Locate the cell with the specified text and output its [x, y] center coordinate. 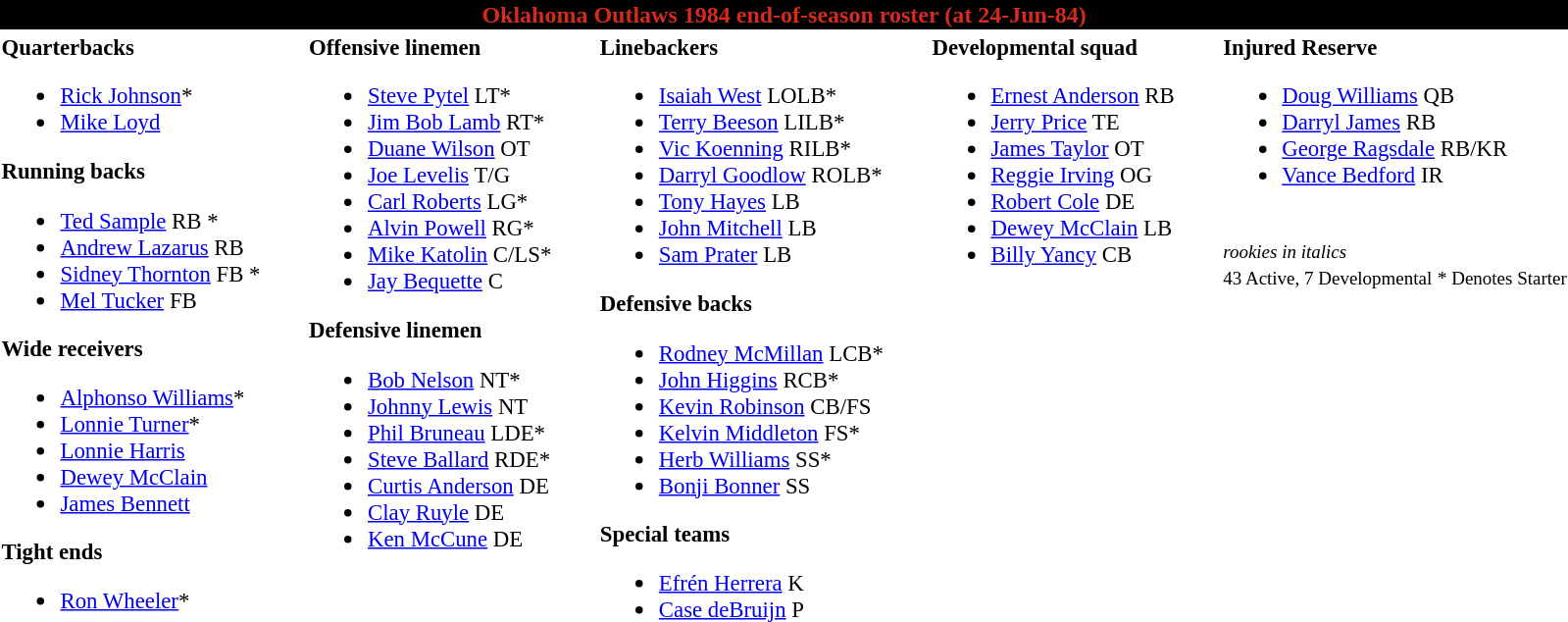
Oklahoma Outlaws 1984 end-of-season roster (at 24-Jun-84) [784, 15]
